Search for the cell housing the specified text and yield its [x, y] center coordinate. 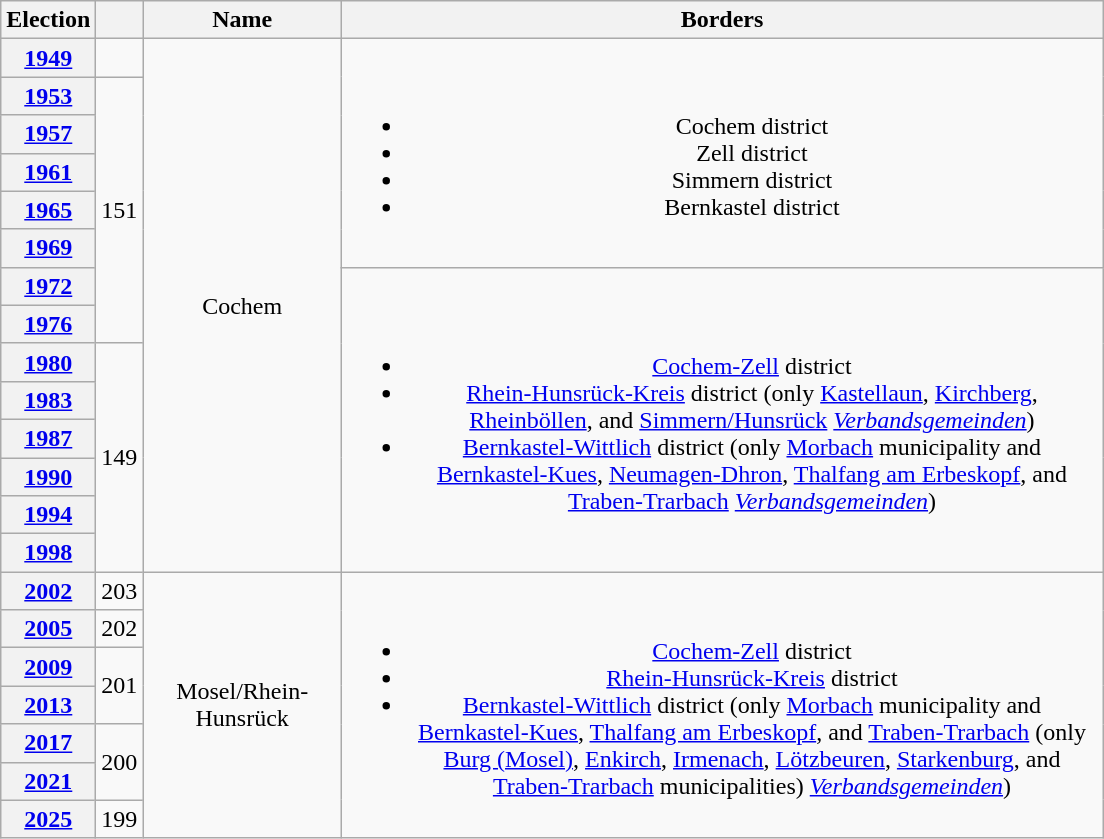
199 [120, 819]
Mosel/Rhein-Hunsrück [242, 705]
2002 [48, 591]
1957 [48, 134]
2009 [48, 667]
Election [48, 20]
1972 [48, 286]
1998 [48, 553]
201 [120, 686]
1949 [48, 58]
Borders [722, 20]
Cochem [242, 306]
202 [120, 629]
1990 [48, 477]
1953 [48, 96]
1983 [48, 400]
1969 [48, 248]
2013 [48, 705]
1976 [48, 324]
1987 [48, 438]
2025 [48, 819]
2021 [48, 781]
151 [120, 210]
1965 [48, 210]
200 [120, 762]
1980 [48, 362]
Cochem districtZell districtSimmern districtBernkastel district [722, 153]
Name [242, 20]
2005 [48, 629]
1994 [48, 515]
149 [120, 457]
203 [120, 591]
2017 [48, 743]
1961 [48, 172]
